Return the (X, Y) coordinate for the center point of the cell that contains the specified text.  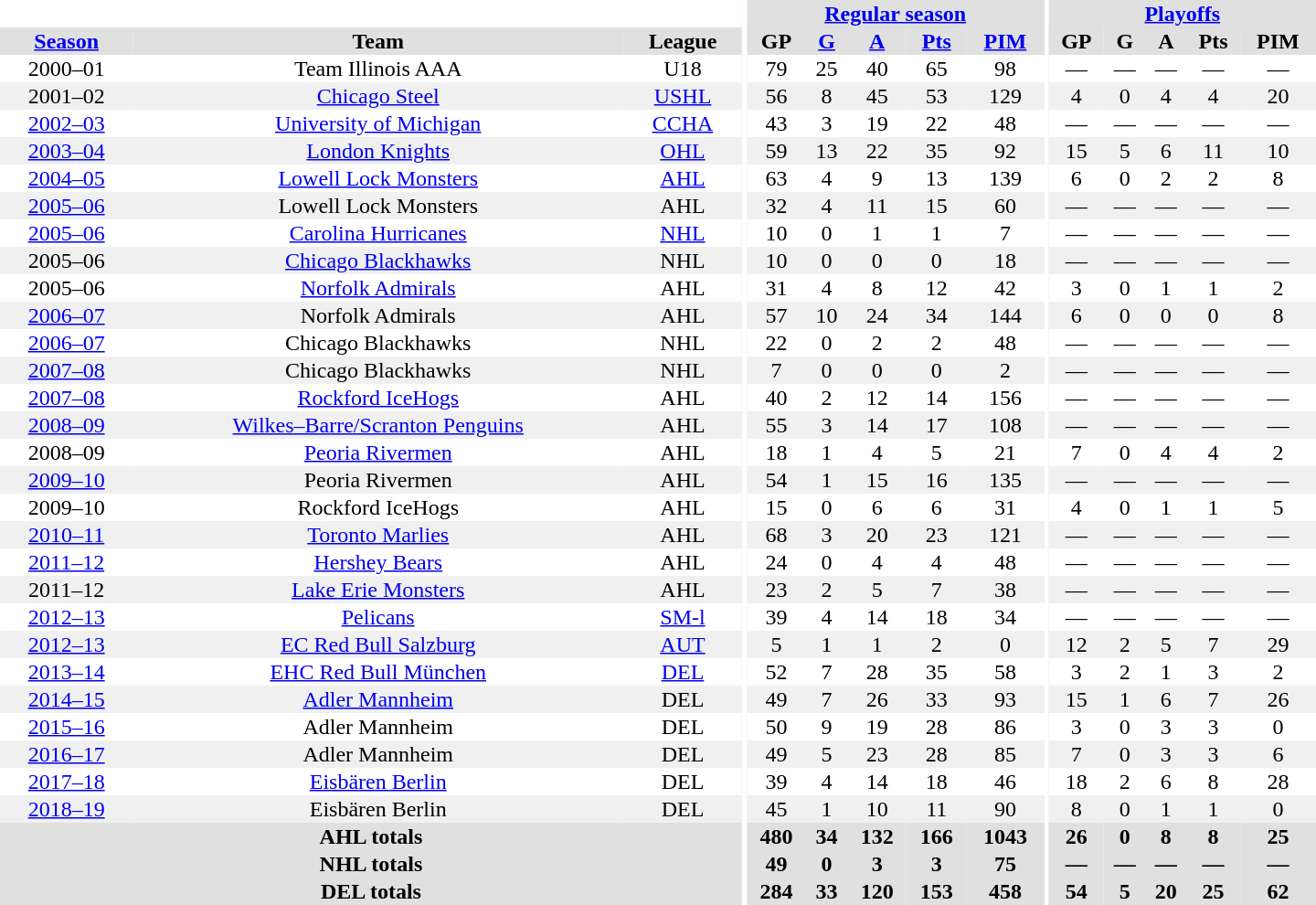
U18 (683, 69)
EC Red Bull Salzburg (378, 644)
OHL (683, 151)
93 (1005, 699)
EHC Red Bull München (378, 672)
153 (936, 891)
42 (1005, 288)
57 (777, 315)
AHL totals (371, 836)
156 (1005, 398)
2016–17 (66, 754)
284 (777, 891)
129 (1005, 96)
63 (777, 178)
46 (1005, 782)
135 (1005, 480)
AUT (683, 644)
Chicago Steel (378, 96)
2015–16 (66, 727)
53 (936, 96)
Pelicans (378, 617)
USHL (683, 96)
1043 (1005, 836)
CCHA (683, 123)
121 (1005, 535)
166 (936, 836)
2004–05 (66, 178)
Lake Erie Monsters (378, 590)
458 (1005, 891)
2014–15 (66, 699)
2000–01 (66, 69)
2003–04 (66, 151)
139 (1005, 178)
Toronto Marlies (378, 535)
58 (1005, 672)
85 (1005, 754)
38 (1005, 590)
90 (1005, 809)
56 (777, 96)
86 (1005, 727)
London Knights (378, 151)
University of Michigan (378, 123)
43 (777, 123)
120 (877, 891)
480 (777, 836)
65 (936, 69)
Carolina Hurricanes (378, 233)
NHL totals (371, 864)
2017–18 (66, 782)
16 (936, 480)
59 (777, 151)
75 (1005, 864)
2013–14 (66, 672)
Playoffs (1183, 14)
League (683, 41)
79 (777, 69)
55 (777, 425)
DEL totals (371, 891)
32 (777, 206)
17 (936, 425)
132 (877, 836)
Regular season (896, 14)
21 (1005, 452)
2018–19 (66, 809)
98 (1005, 69)
2010–11 (66, 535)
50 (777, 727)
29 (1278, 644)
144 (1005, 315)
Team Illinois AAA (378, 69)
Season (66, 41)
2001–02 (66, 96)
52 (777, 672)
92 (1005, 151)
Hershey Bears (378, 562)
Team (378, 41)
Wilkes–Barre/Scranton Penguins (378, 425)
60 (1005, 206)
SM-l (683, 617)
108 (1005, 425)
2002–03 (66, 123)
62 (1278, 891)
68 (777, 535)
